Extract the (x, y) coordinate from the center of the cell holding the provided text.  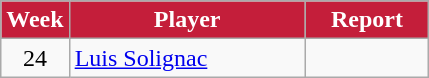
Report (367, 20)
Luis Solignac (187, 58)
24 (35, 58)
Week (35, 20)
Player (187, 20)
